Return the [X, Y] coordinate for the center point of the cell that contains the specified text.  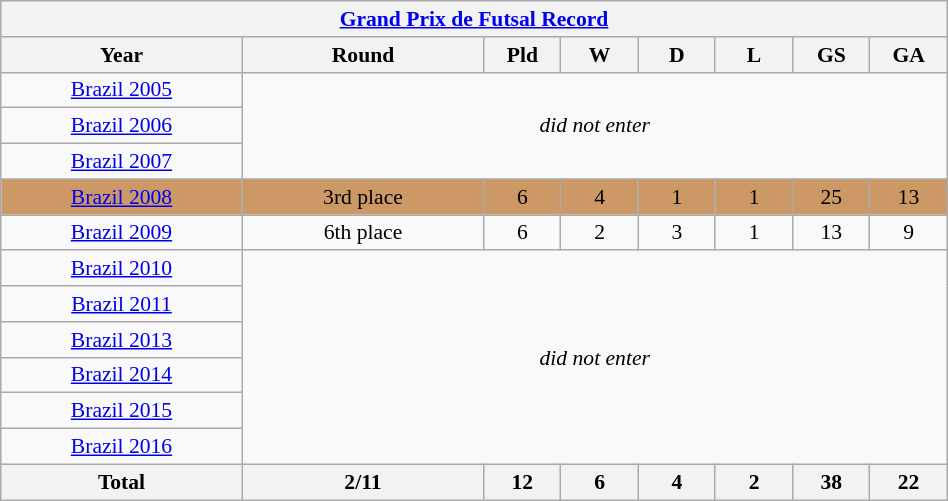
Round [362, 55]
Brazil 2007 [122, 162]
Grand Prix de Futsal Record [474, 19]
GA [908, 55]
Brazil 2011 [122, 304]
GS [832, 55]
L [754, 55]
2/11 [362, 482]
38 [832, 482]
Brazil 2014 [122, 375]
W [600, 55]
3 [676, 233]
22 [908, 482]
Brazil 2016 [122, 447]
9 [908, 233]
3rd place [362, 197]
Pld [522, 55]
Brazil 2009 [122, 233]
Brazil 2010 [122, 269]
25 [832, 197]
12 [522, 482]
Total [122, 482]
Year [122, 55]
Brazil 2006 [122, 126]
6th place [362, 233]
D [676, 55]
Brazil 2008 [122, 197]
Brazil 2013 [122, 340]
Brazil 2015 [122, 411]
Brazil 2005 [122, 90]
